Scan for the cell matching the given text and deliver its (X, Y) coordinate at center. 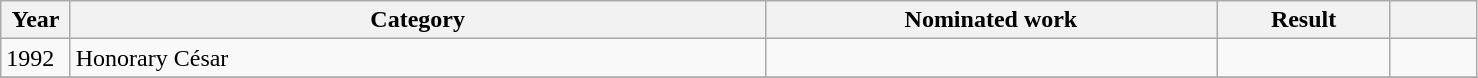
Honorary César (418, 58)
Category (418, 20)
Nominated work (991, 20)
Year (36, 20)
Result (1304, 20)
1992 (36, 58)
